Scan for the cell matching the given text and deliver its (x, y) coordinate at center. 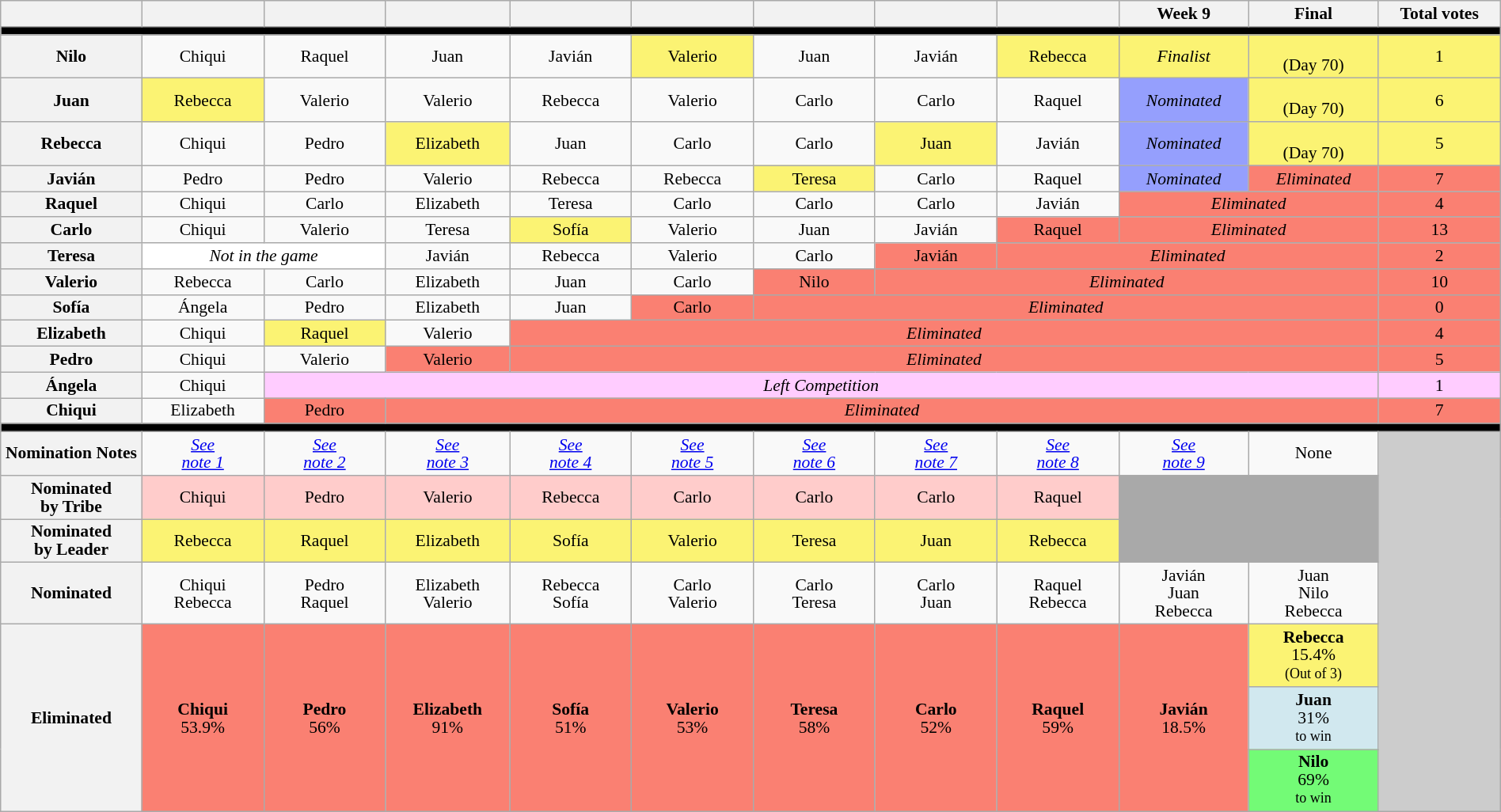
Total votes (1439, 14)
Carlo52% (936, 719)
Nomination Notes (71, 454)
Seenote 7 (936, 454)
2 (1439, 256)
Teresa58% (814, 719)
13 (1439, 231)
10 (1439, 282)
Pedro56% (325, 719)
CarloValerio (693, 594)
JuanNiloRebecca (1313, 594)
Seenote 8 (1058, 454)
Nominatedby Tribe (71, 497)
Elizabeth91% (448, 719)
Javián18.5% (1184, 719)
RaquelRebecca (1058, 594)
Not in the game (264, 256)
Seenote 4 (571, 454)
ElizabethValerio (448, 594)
CarloJuan (936, 594)
Seenote 9 (1184, 454)
Seenote 2 (325, 454)
PedroRaquel (325, 594)
0 (1439, 307)
Juan31%to win (1313, 719)
Sofía51% (571, 719)
Seenote 3 (448, 454)
JaviánJuanRebecca (1184, 594)
CarloTeresa (814, 594)
ChiquiRebecca (203, 594)
Valerio53% (693, 719)
None (1313, 454)
Nilo69%to win (1313, 780)
Finalist (1184, 57)
Week 9 (1184, 14)
6 (1439, 100)
Final (1313, 14)
Chiqui53.9% (203, 719)
Seenote 6 (814, 454)
Seenote 1 (203, 454)
Raquel59% (1058, 719)
Rebecca15.4%(Out of 3) (1313, 655)
Seenote 5 (693, 454)
Nominatedby Leader (71, 541)
Left Competition (821, 385)
RebeccaSofía (571, 594)
